Capture the cell that displays the provided text and extract its [X, Y] central coordinate. 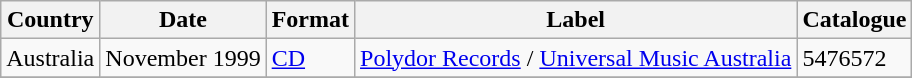
Label [576, 20]
Catalogue [854, 20]
CD [310, 58]
Country [50, 20]
November 1999 [183, 58]
5476572 [854, 58]
Australia [50, 58]
Format [310, 20]
Date [183, 20]
Polydor Records / Universal Music Australia [576, 58]
